From the cell containing the given text, extract its center point as [X, Y] coordinate. 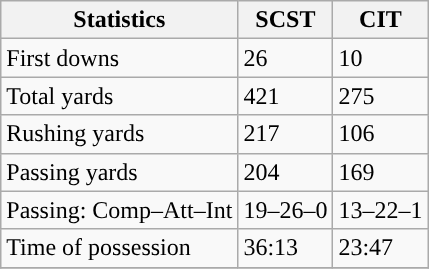
421 [286, 96]
Time of possession [120, 248]
19–26–0 [286, 210]
Total yards [120, 96]
275 [380, 96]
Passing: Comp–Att–Int [120, 210]
13–22–1 [380, 210]
217 [286, 134]
106 [380, 134]
Statistics [120, 20]
23:47 [380, 248]
Passing yards [120, 172]
SCST [286, 20]
26 [286, 58]
10 [380, 58]
36:13 [286, 248]
Rushing yards [120, 134]
CIT [380, 20]
169 [380, 172]
First downs [120, 58]
204 [286, 172]
